Locate the cell with the specified text and output its (x, y) center coordinate. 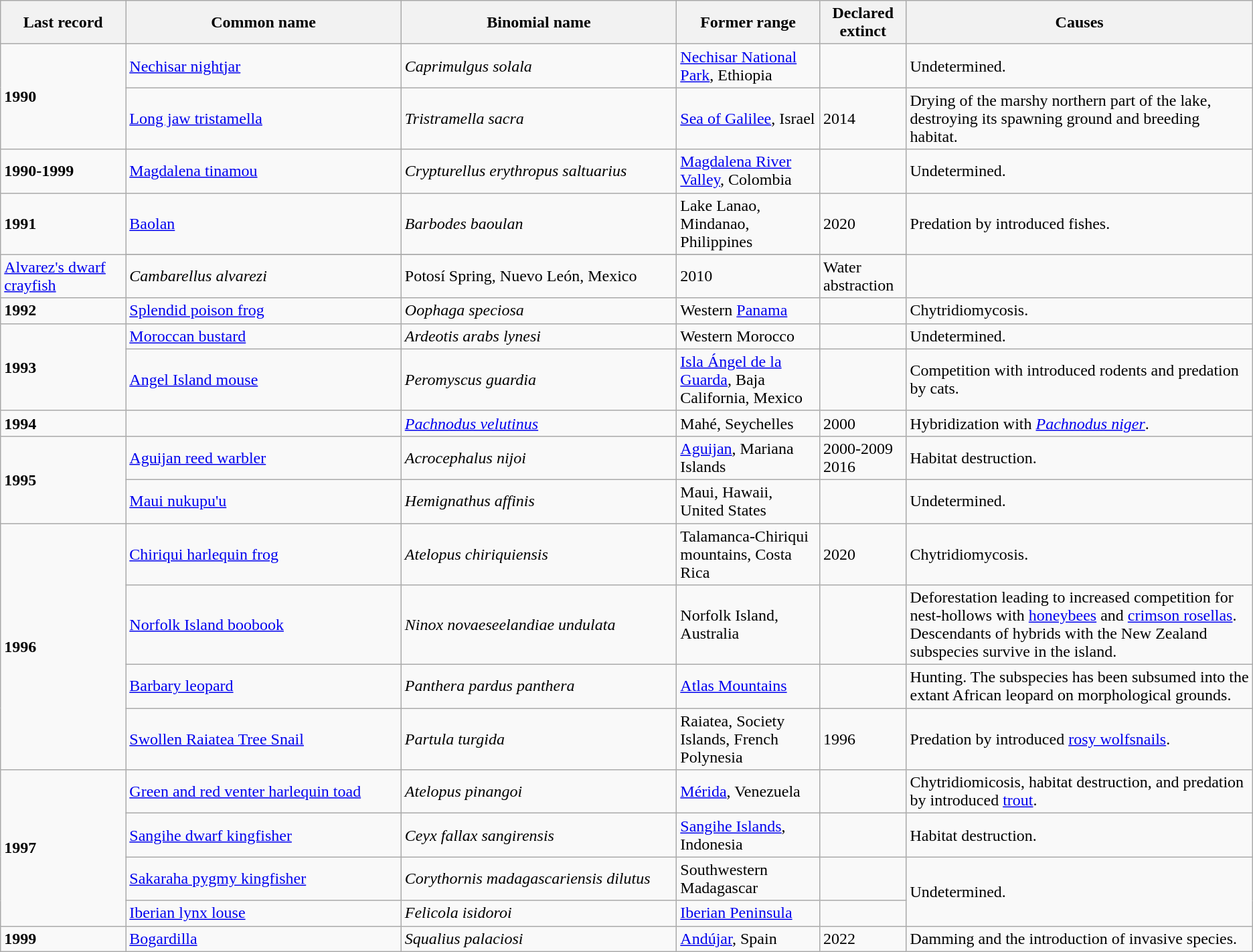
1995 (63, 479)
Magdalena River Valley, Colombia (748, 171)
Aguijan, Mariana Islands (748, 458)
Ardeotis arabs lynesi (538, 336)
Ceyx fallax sangirensis (538, 836)
Lake Lanao, Mindanao, Philippines (748, 224)
Caprimulgus solala (538, 66)
Raiatea, Society Islands, French Polynesia (748, 739)
Causes (1079, 23)
1993 (63, 367)
Aguijan reed warbler (264, 458)
1991 (63, 224)
Splendid poison frog (264, 311)
Western Panama (748, 311)
Common name (264, 23)
Swollen Raiatea Tree Snail (264, 739)
Andújar, Spain (748, 939)
Isla Ángel de la Guarda, Baja California, Mexico (748, 380)
Declared extinct (863, 23)
1999 (63, 939)
Maui, Hawaii, United States (748, 501)
Chiriqui harlequin frog (264, 554)
2014 (863, 118)
Nechisar nightjar (264, 66)
Crypturellus erythropus saltuarius (538, 171)
Sea of Galilee, Israel (748, 118)
Cambarellus alvarezi (264, 276)
Binomial name (538, 23)
Acrocephalus nijoi (538, 458)
1990 (63, 96)
Alvarez's dwarf crayfish (63, 276)
2000 (863, 423)
Maui nukupu'u (264, 501)
2010 (748, 276)
Ninox novaeseelandiae undulata (538, 625)
Predation by introduced fishes. (1079, 224)
Corythornis madagascariensis dilutus (538, 878)
Chytridiomicosis, habitat destruction, and predation by introduced trout. (1079, 791)
Norfolk Island boobook (264, 625)
Long jaw tristamella (264, 118)
Competition with introduced rodents and predation by cats. (1079, 380)
Atlas Mountains (748, 687)
Tristramella sacra (538, 118)
Southwestern Madagascar (748, 878)
Last record (63, 23)
Damming and the introduction of invasive species. (1079, 939)
Hybridization with Pachnodus niger. (1079, 423)
Angel Island mouse (264, 380)
Iberian lynx louse (264, 913)
2000-20092016 (863, 458)
1994 (63, 423)
Felicola isidoroi (538, 913)
Mahé, Seychelles (748, 423)
Partula turgida (538, 739)
1997 (63, 848)
Sakaraha pygmy kingfisher (264, 878)
Squalius palaciosi (538, 939)
Baolan (264, 224)
Peromyscus guardia (538, 380)
1992 (63, 311)
Sangihe dwarf kingfisher (264, 836)
Barbodes baoulan (538, 224)
Nechisar National Park, Ethiopia (748, 66)
Talamanca-Chiriqui mountains, Costa Rica (748, 554)
1990-1999 (63, 171)
Mérida, Venezuela (748, 791)
Oophaga speciosa (538, 311)
Panthera pardus panthera (538, 687)
Drying of the marshy northern part of the lake, destroying its spawning ground and breeding habitat. (1079, 118)
Hunting. The subspecies has been subsumed into the extant African leopard on morphological grounds. (1079, 687)
Former range (748, 23)
Atelopus chiriquiensis (538, 554)
Moroccan bustard (264, 336)
Green and red venter harlequin toad (264, 791)
Norfolk Island, Australia (748, 625)
Iberian Peninsula (748, 913)
2022 (863, 939)
Atelopus pinangoi (538, 791)
Western Morocco (748, 336)
Hemignathus affinis (538, 501)
Potosí Spring, Nuevo León, Mexico (538, 276)
Sangihe Islands, Indonesia (748, 836)
Water abstraction (863, 276)
Bogardilla (264, 939)
Barbary leopard (264, 687)
Pachnodus velutinus (538, 423)
Magdalena tinamou (264, 171)
Predation by introduced rosy wolfsnails. (1079, 739)
